Determine the (X, Y) coordinate at the center of the cell enclosing the given text.  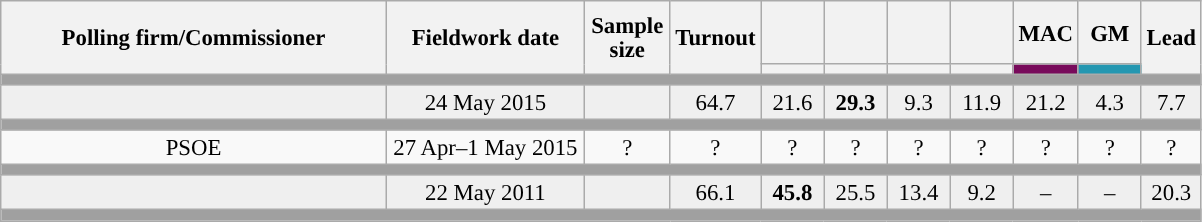
45.8 (792, 194)
9.2 (982, 194)
25.5 (856, 194)
MAC (1046, 32)
13.4 (918, 194)
20.3 (1171, 194)
Sample size (627, 38)
21.2 (1046, 102)
4.3 (1110, 102)
GM (1110, 32)
Polling firm/Commissioner (194, 38)
24 May 2015 (485, 102)
66.1 (716, 194)
29.3 (856, 102)
PSOE (194, 148)
22 May 2011 (485, 194)
27 Apr–1 May 2015 (485, 148)
11.9 (982, 102)
Lead (1171, 38)
64.7 (716, 102)
9.3 (918, 102)
Fieldwork date (485, 38)
Turnout (716, 38)
21.6 (792, 102)
7.7 (1171, 102)
